Output the [x, y] coordinate of the center of the cell containing the given text.  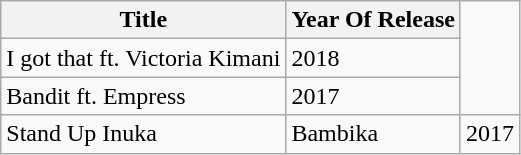
Bambika [374, 134]
Title [144, 20]
Bandit ft. Empress [144, 96]
Year Of Release [374, 20]
2018 [374, 58]
Stand Up Inuka [144, 134]
I got that ft. Victoria Kimani [144, 58]
